Output the (X, Y) coordinate of the center of the cell containing the given text.  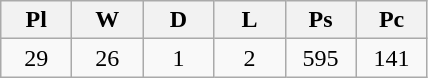
1 (178, 58)
595 (320, 58)
Pc (392, 20)
26 (108, 58)
Ps (320, 20)
L (250, 20)
D (178, 20)
2 (250, 58)
141 (392, 58)
29 (36, 58)
Pl (36, 20)
W (108, 20)
